Identify which cell holds the provided text, then report its [x, y] central coordinate. 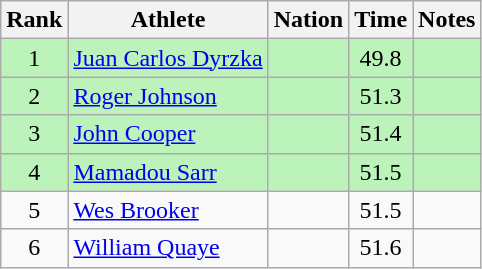
Athlete [168, 20]
1 [34, 58]
Rank [34, 20]
51.3 [381, 96]
Roger Johnson [168, 96]
Juan Carlos Dyrzka [168, 58]
2 [34, 96]
51.6 [381, 248]
5 [34, 210]
John Cooper [168, 134]
Wes Brooker [168, 210]
Notes [447, 20]
Time [381, 20]
6 [34, 248]
Mamadou Sarr [168, 172]
51.4 [381, 134]
3 [34, 134]
4 [34, 172]
Nation [308, 20]
William Quaye [168, 248]
49.8 [381, 58]
